Locate the cell with the specified text and output its (x, y) center coordinate. 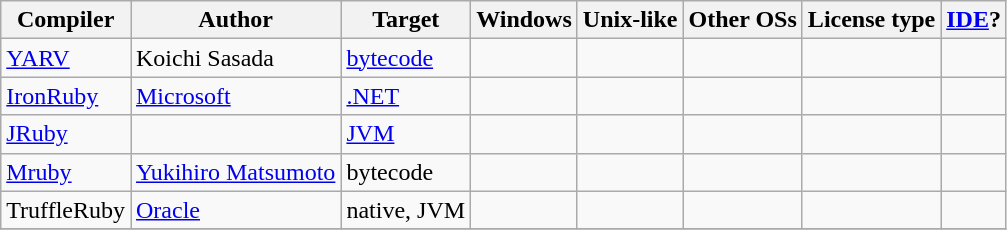
native, JVM (406, 210)
Unix-like (630, 20)
TruffleRuby (66, 210)
Oracle (235, 210)
Target (406, 20)
.NET (406, 96)
Author (235, 20)
YARV (66, 58)
Koichi Sasada (235, 58)
Compiler (66, 20)
License type (871, 20)
IronRuby (66, 96)
JRuby (66, 134)
Mruby (66, 172)
IDE? (974, 20)
Microsoft (235, 96)
Yukihiro Matsumoto (235, 172)
JVM (406, 134)
Other OSs (742, 20)
Windows (524, 20)
